Locate the cell with the specified text and output its [x, y] center coordinate. 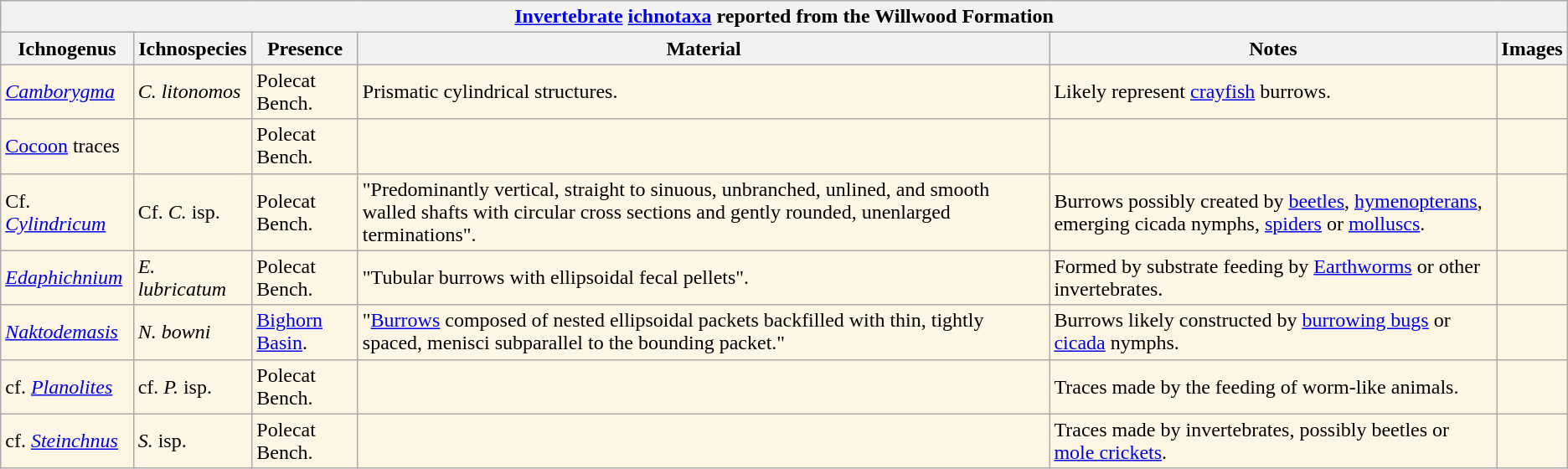
Burrows possibly created by beetles, hymenopterans, emerging cicada nymphs, spiders or molluscs. [1273, 212]
C. litonomos [193, 92]
Invertebrate ichnotaxa reported from the Willwood Formation [784, 17]
Images [1532, 49]
Material [704, 49]
"Burrows composed of nested ellipsoidal packets backfilled with thin, tightly spaced, menisci subparallel to the bounding packet." [704, 332]
Naktodemasis [67, 332]
cf. P. isp. [193, 387]
Traces made by the feeding of worm-like animals. [1273, 387]
Traces made by invertebrates, possibly beetles or mole crickets. [1273, 441]
Prismatic cylindrical structures. [704, 92]
Ichnospecies [193, 49]
Likely represent crayfish burrows. [1273, 92]
Ichnogenus [67, 49]
Bighorn Basin. [305, 332]
Cf. C. isp. [193, 212]
Burrows likely constructed by burrowing bugs or cicada nymphs. [1273, 332]
E. lubricatum [193, 278]
Cf. Cylindricum [67, 212]
Notes [1273, 49]
Formed by substrate feeding by Earthworms or other invertebrates. [1273, 278]
Edaphichnium [67, 278]
N. bowni [193, 332]
Camborygma [67, 92]
cf. Steinchnus [67, 441]
S. isp. [193, 441]
Cocoon traces [67, 146]
Presence [305, 49]
"Tubular burrows with ellipsoidal fecal pellets". [704, 278]
cf. Planolites [67, 387]
